Locate the cell with the specified text and output its (x, y) center coordinate. 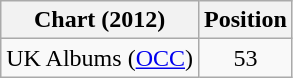
Chart (2012) (100, 20)
UK Albums (OCC) (100, 58)
Position (246, 20)
53 (246, 58)
